Pinpoint the cell where the given text exists, returning its [x, y] midpoint coordinate. 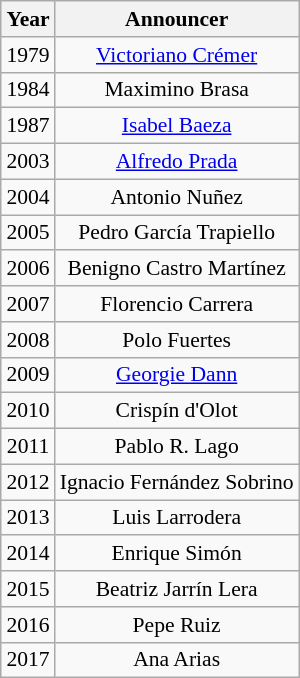
1984 [28, 90]
Victoriano Crémer [177, 55]
Georgie Dann [177, 375]
2013 [28, 518]
Pedro García Trapiello [177, 233]
Ana Arias [177, 660]
Enrique Simón [177, 554]
Polo Fuertes [177, 340]
2010 [28, 411]
2007 [28, 304]
Benigno Castro Martínez [177, 269]
1979 [28, 55]
2017 [28, 660]
1987 [28, 126]
2009 [28, 375]
Florencio Carrera [177, 304]
Pepe Ruiz [177, 625]
2005 [28, 233]
Crispín d'Olot [177, 411]
Maximino Brasa [177, 90]
2016 [28, 625]
2012 [28, 482]
Announcer [177, 19]
2008 [28, 340]
2014 [28, 554]
Isabel Baeza [177, 126]
Year [28, 19]
Luis Larrodera [177, 518]
2004 [28, 197]
Ignacio Fernández Sobrino [177, 482]
Pablo R. Lago [177, 447]
Antonio Nuñez [177, 197]
2015 [28, 589]
2011 [28, 447]
2006 [28, 269]
Beatriz Jarrín Lera [177, 589]
2003 [28, 162]
Alfredo Prada [177, 162]
